Pinpoint the cell where the given text exists, returning its (x, y) midpoint coordinate. 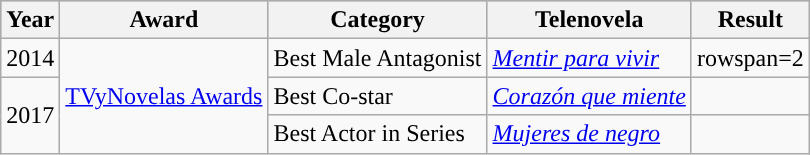
Result (750, 20)
Best Male Antagonist (378, 58)
Corazón que miente (589, 96)
rowspan=2 (750, 58)
Mentir para vivir (589, 58)
2017 (30, 115)
Best Actor in Series (378, 134)
Best Co-star (378, 96)
Year (30, 20)
Award (164, 20)
Mujeres de negro (589, 134)
Category (378, 20)
2014 (30, 58)
Telenovela (589, 20)
TVyNovelas Awards (164, 96)
